Capture the cell that displays the provided text and extract its (x, y) central coordinate. 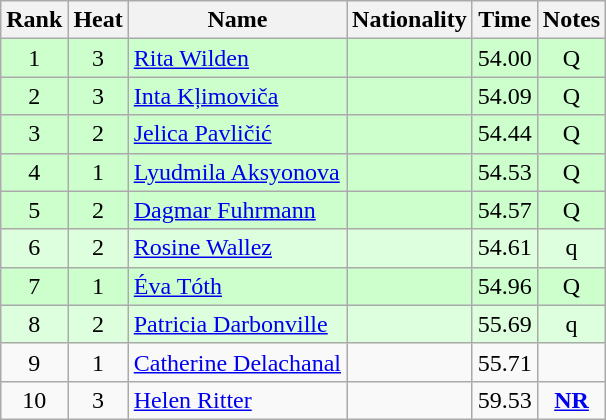
Catherine Delachanal (237, 362)
54.53 (504, 172)
Name (237, 20)
54.61 (504, 248)
7 (34, 286)
55.71 (504, 362)
NR (571, 400)
Rosine Wallez (237, 248)
Nationality (410, 20)
59.53 (504, 400)
Rank (34, 20)
Dagmar Fuhrmann (237, 210)
54.44 (504, 134)
8 (34, 324)
Patricia Darbonville (237, 324)
54.57 (504, 210)
Notes (571, 20)
10 (34, 400)
54.96 (504, 286)
6 (34, 248)
Helen Ritter (237, 400)
Time (504, 20)
Éva Tóth (237, 286)
5 (34, 210)
Jelica Pavličić (237, 134)
4 (34, 172)
54.00 (504, 58)
Lyudmila Aksyonova (237, 172)
54.09 (504, 96)
Inta Kļimoviča (237, 96)
9 (34, 362)
Rita Wilden (237, 58)
Heat (98, 20)
55.69 (504, 324)
